Provide the [X, Y] coordinate of the cell's center where the given text is located.  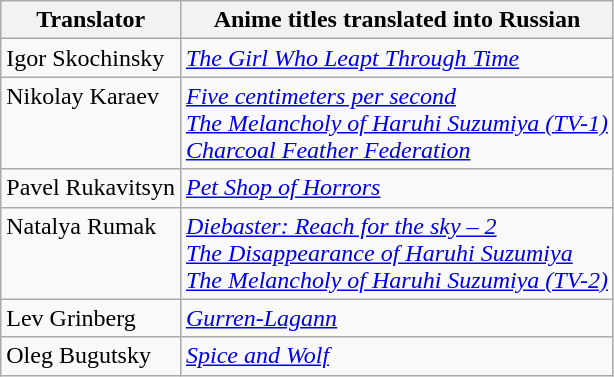
Oleg Bugutsky [91, 356]
Igor Skochinsky [91, 58]
Translator [91, 20]
Spice and Wolf [396, 356]
Pavel Rukavitsyn [91, 188]
Five centimeters per secondThe Melancholy of Haruhi Suzumiya (TV-1)Charcoal Feather Federation [396, 123]
Natalya Rumak [91, 253]
Diebaster: Reach for the sky – 2The Disappearance of Haruhi SuzumiyaThe Melancholy of Haruhi Suzumiya (TV-2) [396, 253]
Gurren-Lagann [396, 318]
The Girl Who Leapt Through Time [396, 58]
Anime titles translated into Russian [396, 20]
Nikolay Karaev [91, 123]
Pet Shop of Horrors [396, 188]
Lev Grinberg [91, 318]
